Provide the [X, Y] coordinate of the cell's center where the given text is located.  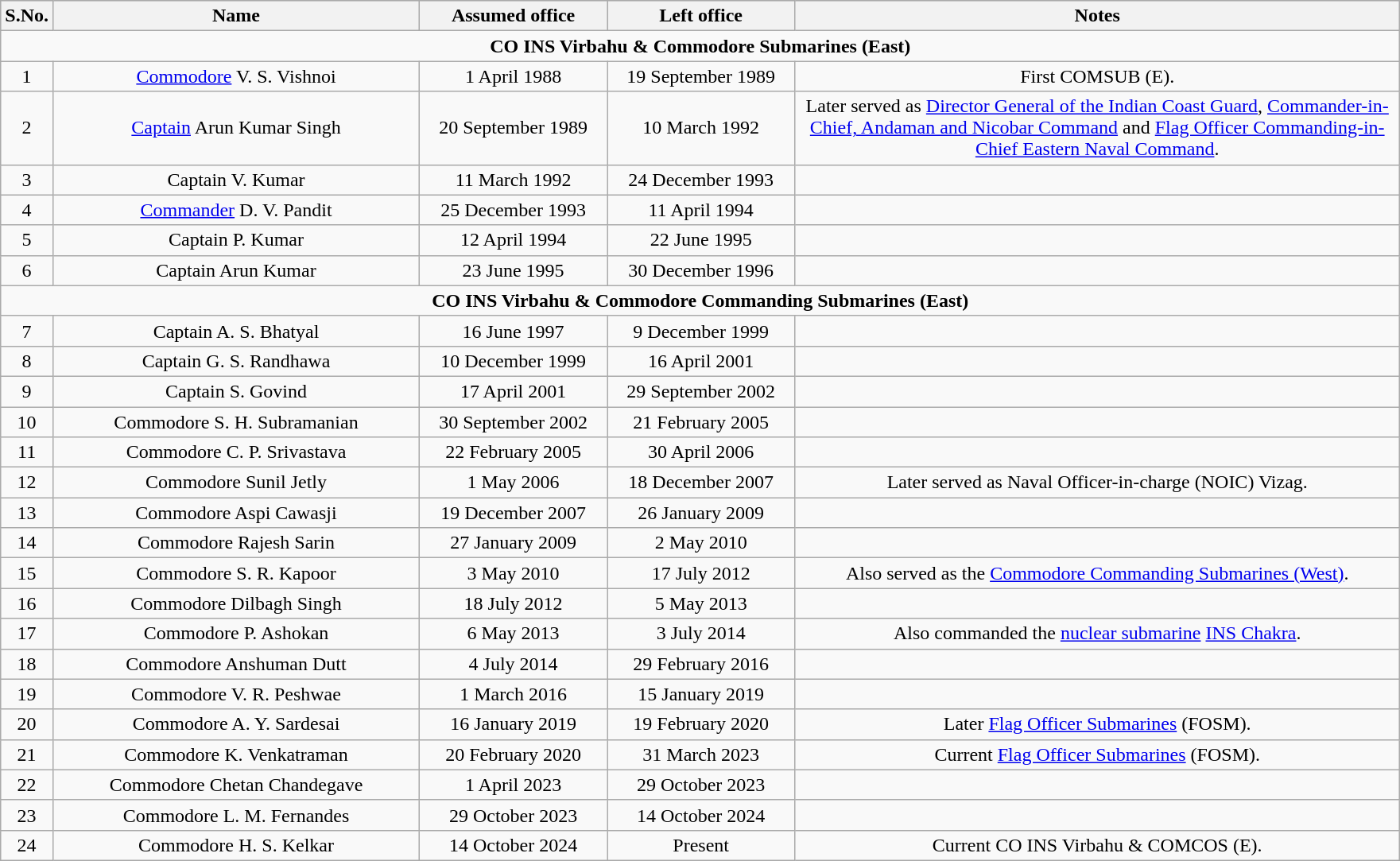
Notes [1097, 16]
30 December 1996 [701, 270]
4 [27, 210]
11 [27, 452]
9 [27, 391]
9 December 1999 [701, 331]
S.No. [27, 16]
25 December 1993 [514, 210]
20 September 1989 [514, 128]
10 December 1999 [514, 361]
Commodore H. S. Kelkar [235, 845]
21 February 2005 [701, 422]
4 July 2014 [514, 664]
1 May 2006 [514, 483]
Present [701, 845]
31 March 2023 [701, 754]
3 [27, 180]
24 [27, 845]
Captain G. S. Randhawa [235, 361]
Commodore A. Y. Sardesai [235, 724]
CO INS Virbahu & Commodore Commanding Submarines (East) [700, 301]
Name [235, 16]
Assumed office [514, 16]
19 [27, 694]
Captain Arun Kumar Singh [235, 128]
Captain Arun Kumar [235, 270]
18 July 2012 [514, 603]
19 September 1989 [701, 76]
1 April 2023 [514, 785]
20 February 2020 [514, 754]
Commodore P. Ashokan [235, 634]
3 July 2014 [701, 634]
12 April 1994 [514, 240]
15 [27, 573]
Commodore V. R. Peshwae [235, 694]
Captain P. Kumar [235, 240]
Commodore Aspi Cawasji [235, 513]
CO INS Virbahu & Commodore Submarines (East) [700, 46]
Later served as Naval Officer-in-charge (NOIC) Vizag. [1097, 483]
Left office [701, 16]
18 December 2007 [701, 483]
Commodore Anshuman Dutt [235, 664]
Also commanded the nuclear submarine INS Chakra. [1097, 634]
2 May 2010 [701, 543]
16 [27, 603]
10 [27, 422]
Also served as the Commodore Commanding Submarines (West). [1097, 573]
2 [27, 128]
11 March 1992 [514, 180]
Commodore Dilbagh Singh [235, 603]
10 March 1992 [701, 128]
1 April 1988 [514, 76]
26 January 2009 [701, 513]
Commodore Rajesh Sarin [235, 543]
Commodore S. R. Kapoor [235, 573]
Captain V. Kumar [235, 180]
24 December 1993 [701, 180]
19 February 2020 [701, 724]
22 [27, 785]
Captain S. Govind [235, 391]
Commodore K. Venkatraman [235, 754]
14 [27, 543]
29 September 2002 [701, 391]
Commander D. V. Pandit [235, 210]
Commodore Chetan Chandegave [235, 785]
23 [27, 815]
11 April 1994 [701, 210]
30 April 2006 [701, 452]
16 January 2019 [514, 724]
1 [27, 76]
13 [27, 513]
5 [27, 240]
16 June 1997 [514, 331]
27 January 2009 [514, 543]
15 January 2019 [701, 694]
Current CO INS Virbahu & COMCOS (E). [1097, 845]
19 December 2007 [514, 513]
6 May 2013 [514, 634]
5 May 2013 [701, 603]
29 February 2016 [701, 664]
16 April 2001 [701, 361]
Commodore C. P. Srivastava [235, 452]
Commodore Sunil Jetly [235, 483]
17 July 2012 [701, 573]
21 [27, 754]
Current Flag Officer Submarines (FOSM). [1097, 754]
Later Flag Officer Submarines (FOSM). [1097, 724]
23 June 1995 [514, 270]
8 [27, 361]
Commodore S. H. Subramanian [235, 422]
1 March 2016 [514, 694]
12 [27, 483]
30 September 2002 [514, 422]
7 [27, 331]
17 April 2001 [514, 391]
22 February 2005 [514, 452]
Captain A. S. Bhatyal [235, 331]
Commodore L. M. Fernandes [235, 815]
6 [27, 270]
First COMSUB (E). [1097, 76]
22 June 1995 [701, 240]
18 [27, 664]
17 [27, 634]
Commodore V. S. Vishnoi [235, 76]
3 May 2010 [514, 573]
20 [27, 724]
